Find where the given text appears and provide that cell's center as (x, y) coordinate. 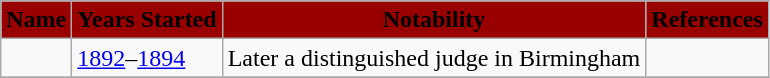
1892–1894 (147, 58)
Years Started (147, 20)
Name (36, 20)
Notability (434, 20)
References (708, 20)
Later a distinguished judge in Birmingham (434, 58)
